Search for the cell housing the specified text and yield its (X, Y) center coordinate. 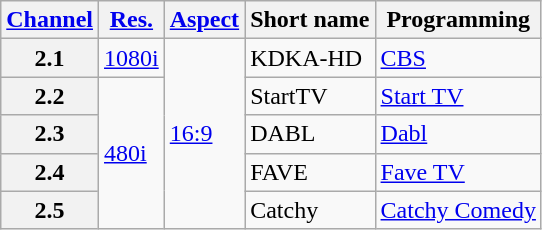
Start TV (458, 96)
2.4 (50, 172)
Res. (132, 20)
Short name (310, 20)
2.3 (50, 134)
2.1 (50, 58)
StartTV (310, 96)
16:9 (204, 134)
CBS (458, 58)
Programming (458, 20)
Fave TV (458, 172)
2.5 (50, 210)
KDKA-HD (310, 58)
Catchy Comedy (458, 210)
Channel (50, 20)
2.2 (50, 96)
480i (132, 153)
Dabl (458, 134)
DABL (310, 134)
Catchy (310, 210)
1080i (132, 58)
FAVE (310, 172)
Aspect (204, 20)
